Find where the given text appears and provide that cell's center as [X, Y] coordinate. 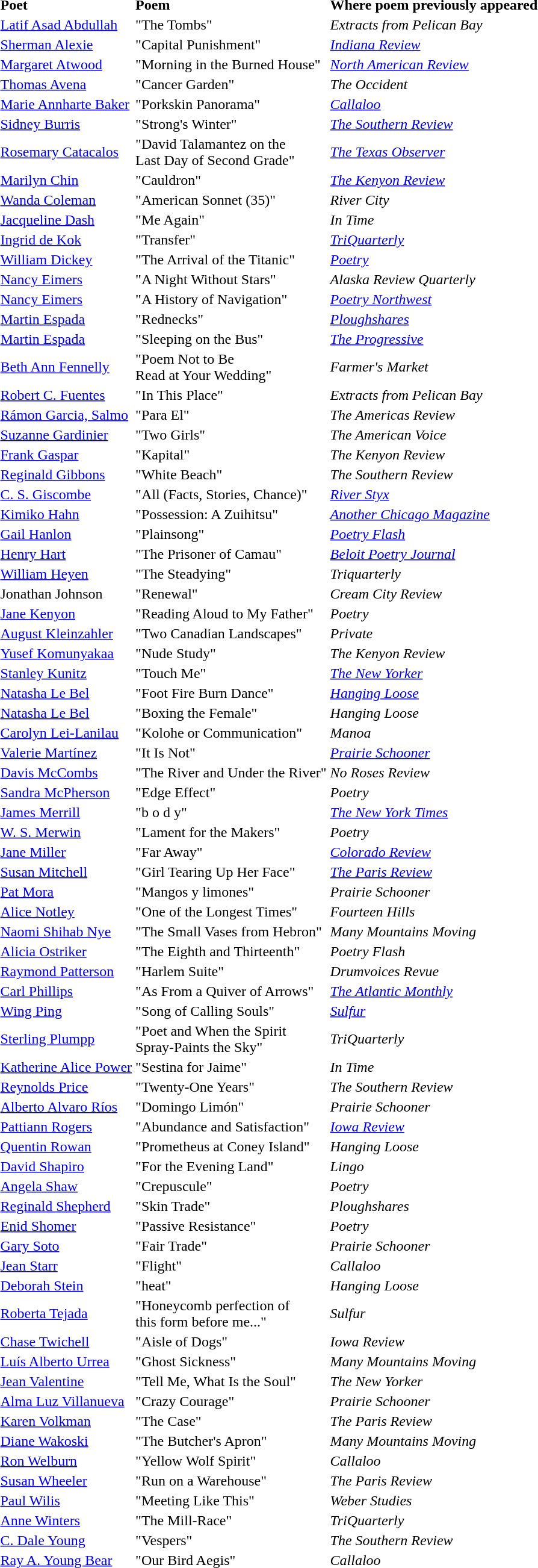
"Cauldron" [231, 180]
"Abundance and Satisfaction" [231, 1127]
"Meeting Like This" [231, 1501]
"Boxing the Female" [231, 713]
"American Sonnet (35)" [231, 200]
"Kolohe or Communication" [231, 733]
"Skin Trade" [231, 1206]
"Renewal" [231, 594]
"For the Evening Land" [231, 1166]
"Foot Fire Burn Dance" [231, 693]
"As From a Quiver of Arrows" [231, 991]
"It Is Not" [231, 753]
"All (Facts, Stories, Chance)" [231, 494]
"Song of Calling Souls" [231, 1011]
"Passive Resistance" [231, 1226]
"Yellow Wolf Spirit" [231, 1461]
"A History of Navigation" [231, 299]
"Possession: A Zuihitsu" [231, 514]
"Two Girls" [231, 435]
"The Steadying" [231, 574]
"Domingo Limón" [231, 1107]
"Nude Study" [231, 653]
"Prometheus at Coney Island" [231, 1146]
"The Eighth and Thirteenth" [231, 951]
"The Small Vases from Hebron" [231, 932]
"Lament for the Makers" [231, 832]
"Ghost Sickness" [231, 1361]
"Honeycomb perfection of this form before me..." [231, 1314]
"Two Canadian Landscapes" [231, 633]
"Fair Trade" [231, 1246]
"A Night Without Stars" [231, 279]
"Poem Not to Be Read at Your Wedding" [231, 367]
"Crazy Courage" [231, 1401]
"Aisle of Dogs" [231, 1342]
"heat" [231, 1286]
"b o d y" [231, 812]
"Kapital" [231, 455]
"The Mill-Race" [231, 1520]
"Girl Tearing Up Her Face" [231, 872]
"Capital Punishment" [231, 45]
"Touch Me" [231, 673]
"The Butcher's Apron" [231, 1441]
"Strong's Winter" [231, 124]
"In This Place" [231, 395]
"Rednecks" [231, 319]
"Sestina for Jaime" [231, 1067]
"One of the Longest Times" [231, 912]
"Edge Effect" [231, 792]
"Cancer Garden" [231, 84]
"Porkskin Panorama" [231, 104]
"Plainsong" [231, 534]
"Reading Aloud to My Father" [231, 614]
"Crepuscule" [231, 1186]
"Transfer" [231, 240]
"David Talamantez on the Last Day of Second Grade" [231, 152]
"Twenty-One Years" [231, 1087]
"White Beach" [231, 474]
"Flight" [231, 1266]
"Sleeping on the Bus" [231, 339]
"The River and Under the River" [231, 773]
"Far Away" [231, 852]
"The Tombs" [231, 25]
"Run on a Warehouse" [231, 1481]
"Me Again" [231, 220]
"Para El" [231, 415]
"Harlem Suite" [231, 971]
"Poet and When the Spirit Spray-Paints the Sky" [231, 1039]
"Morning in the Burned House" [231, 64]
"Tell Me, What Is the Soul" [231, 1381]
"Mangos y limones" [231, 892]
"The Arrival of the Titanic" [231, 260]
"The Case" [231, 1421]
"The Prisoner of Camau" [231, 554]
"Vespers" [231, 1540]
